Extract the [x, y] coordinate from the center of the cell holding the provided text.  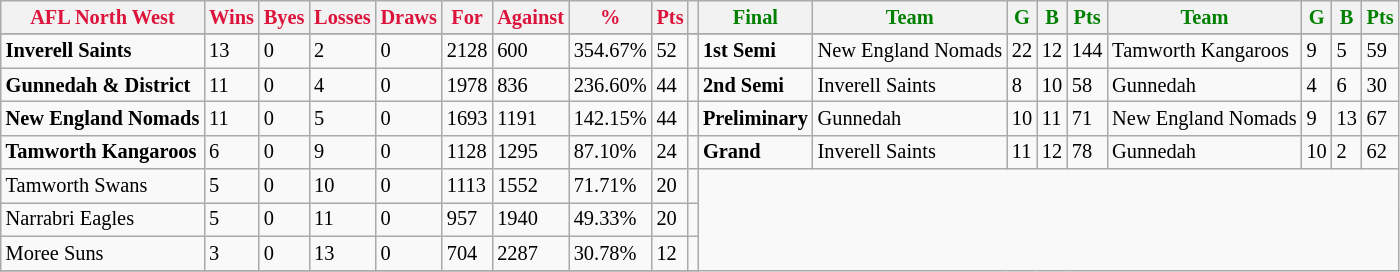
1st Semi [756, 51]
2nd Semi [756, 85]
22 [1022, 51]
AFL North West [102, 17]
Against [530, 17]
Losses [342, 17]
8 [1022, 85]
59 [1380, 51]
Tamworth Swans [102, 186]
Byes [284, 17]
1693 [467, 118]
For [467, 17]
52 [670, 51]
1940 [530, 219]
1552 [530, 186]
Draws [409, 17]
Narrabri Eagles [102, 219]
Moree Suns [102, 253]
58 [1087, 85]
236.60% [610, 85]
87.10% [610, 152]
704 [467, 253]
1191 [530, 118]
30.78% [610, 253]
Wins [232, 17]
354.67% [610, 51]
3 [232, 253]
Grand [756, 152]
1295 [530, 152]
67 [1380, 118]
Final [756, 17]
30 [1380, 85]
49.33% [610, 219]
142.15% [610, 118]
Preliminary [756, 118]
1978 [467, 85]
Gunnedah & District [102, 85]
836 [530, 85]
1113 [467, 186]
2287 [530, 253]
62 [1380, 152]
144 [1087, 51]
600 [530, 51]
78 [1087, 152]
957 [467, 219]
71 [1087, 118]
24 [670, 152]
% [610, 17]
2128 [467, 51]
1128 [467, 152]
71.71% [610, 186]
